Determine the [X, Y] coordinate at the center of the cell enclosing the given text.  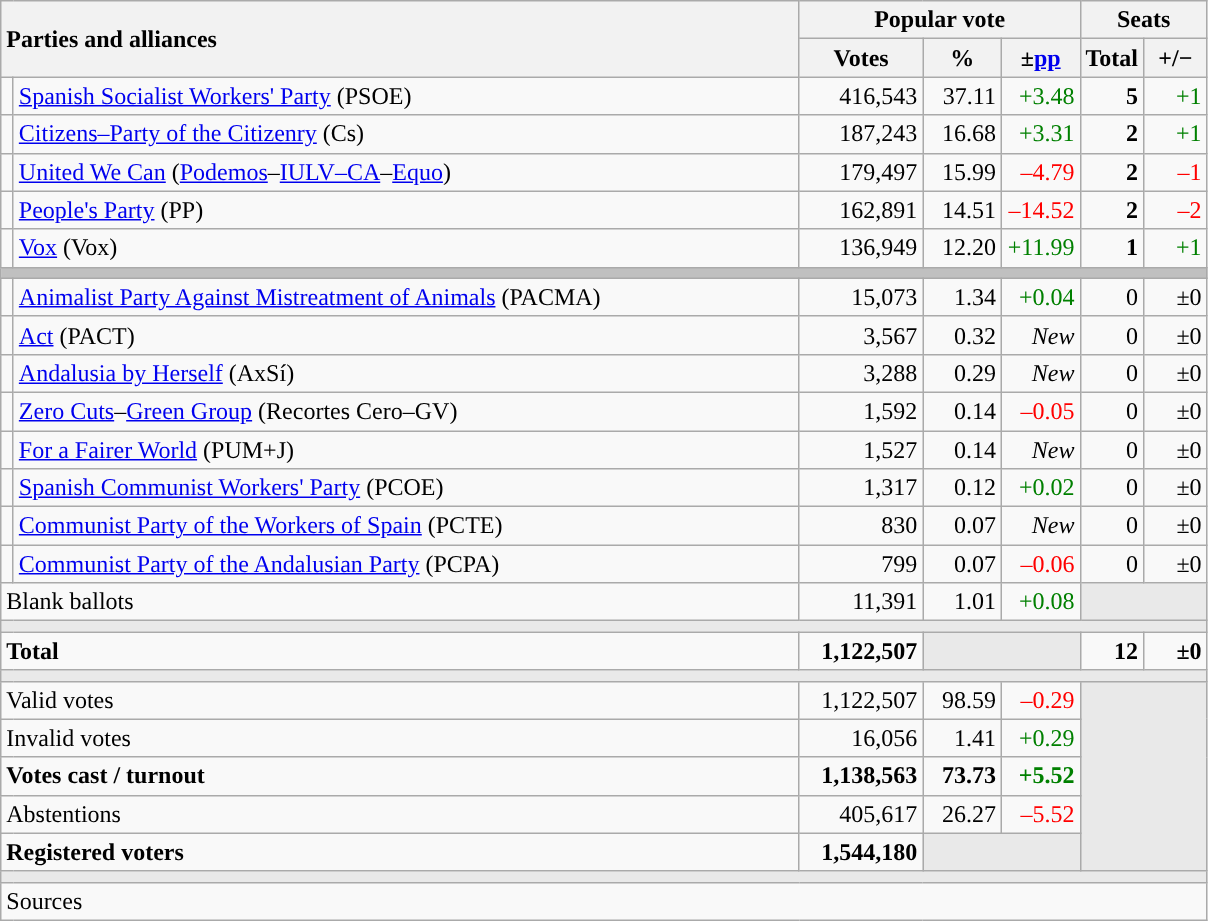
37.11 [962, 96]
Votes cast / turnout [400, 776]
–0.29 [1040, 700]
Act (PACT) [406, 335]
Parties and alliances [400, 39]
+0.08 [1040, 602]
Spanish Communist Workers' Party (PCOE) [406, 488]
1,527 [861, 449]
+3.31 [1040, 134]
11,391 [861, 602]
–5.52 [1040, 814]
187,243 [861, 134]
12.20 [962, 248]
0.32 [962, 335]
–0.05 [1040, 411]
1.34 [962, 297]
416,543 [861, 96]
Andalusia by Herself (AxSí) [406, 373]
+3.48 [1040, 96]
136,949 [861, 248]
+0.29 [1040, 738]
Animalist Party Against Mistreatment of Animals (PACMA) [406, 297]
% [962, 58]
Vox (Vox) [406, 248]
14.51 [962, 210]
830 [861, 526]
0.29 [962, 373]
–2 [1176, 210]
15,073 [861, 297]
+0.04 [1040, 297]
1 [1112, 248]
799 [861, 564]
1,544,180 [861, 852]
Citizens–Party of the Citizenry (Cs) [406, 134]
1.01 [962, 602]
United We Can (Podemos–IULV–CA–Equo) [406, 172]
0.12 [962, 488]
1,138,563 [861, 776]
15.99 [962, 172]
+5.52 [1040, 776]
5 [1112, 96]
26.27 [962, 814]
Popular vote [940, 20]
98.59 [962, 700]
+/− [1176, 58]
16.68 [962, 134]
Valid votes [400, 700]
For a Fairer World (PUM+J) [406, 449]
Seats [1144, 20]
1.41 [962, 738]
Zero Cuts–Green Group (Recortes Cero–GV) [406, 411]
Spanish Socialist Workers' Party (PSOE) [406, 96]
12 [1112, 651]
–14.52 [1040, 210]
3,288 [861, 373]
–1 [1176, 172]
+0.02 [1040, 488]
1,592 [861, 411]
–4.79 [1040, 172]
Communist Party of the Andalusian Party (PCPA) [406, 564]
Sources [604, 901]
Registered voters [400, 852]
–0.06 [1040, 564]
+11.99 [1040, 248]
405,617 [861, 814]
73.73 [962, 776]
16,056 [861, 738]
±pp [1040, 58]
Blank ballots [400, 602]
179,497 [861, 172]
People's Party (PP) [406, 210]
3,567 [861, 335]
162,891 [861, 210]
Abstentions [400, 814]
Votes [861, 58]
Communist Party of the Workers of Spain (PCTE) [406, 526]
Invalid votes [400, 738]
1,317 [861, 488]
